Scan for the cell matching the given text and deliver its [x, y] coordinate at center. 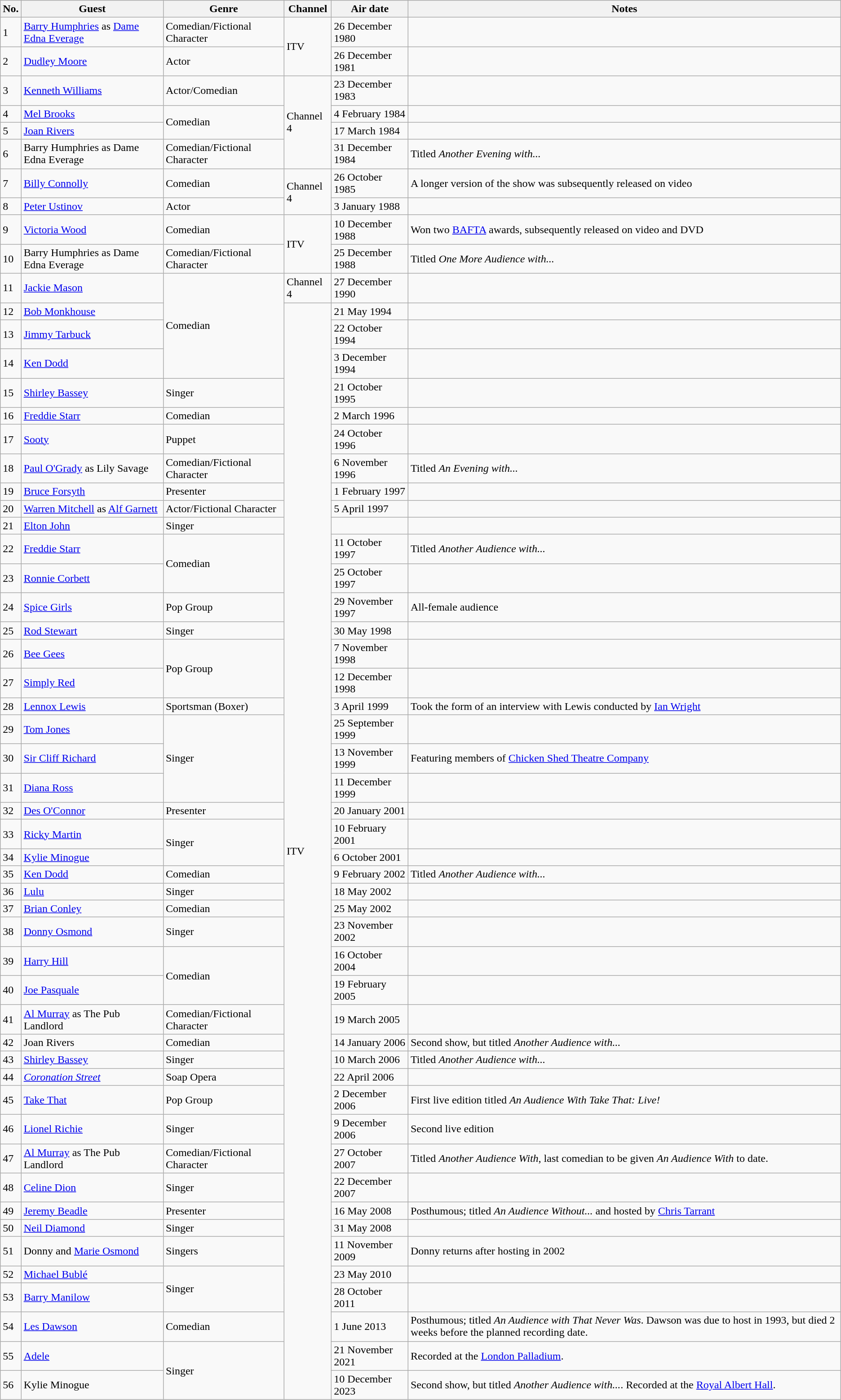
Brian Conley [92, 908]
No. [11, 9]
Recorded at the London Palladium. [624, 1356]
26 [11, 653]
25 May 2002 [370, 908]
22 [11, 549]
20 [11, 509]
3 December 1994 [370, 364]
30 [11, 758]
27 December 1990 [370, 288]
1 February 1997 [370, 492]
2 March 1996 [370, 416]
56 [11, 1385]
32 [11, 811]
Donny returns after hosting in 2002 [624, 1251]
Adele [92, 1356]
Genre [224, 9]
7 November 1998 [370, 653]
Take That [92, 1100]
3 [11, 91]
23 December 1983 [370, 91]
48 [11, 1188]
Titled An Evening with... [624, 468]
46 [11, 1130]
40 [11, 990]
15 [11, 393]
2 [11, 61]
1 [11, 32]
55 [11, 1356]
10 December 2023 [370, 1385]
12 December 1998 [370, 683]
4 February 1984 [370, 114]
Bob Monkhouse [92, 311]
9 [11, 229]
31 May 2008 [370, 1228]
25 [11, 630]
52 [11, 1274]
22 April 2006 [370, 1077]
27 October 2007 [370, 1158]
4 [11, 114]
3 April 1999 [370, 706]
10 [11, 259]
Bruce Forsyth [92, 492]
17 March 1984 [370, 131]
24 October 1996 [370, 439]
Puppet [224, 439]
28 October 2011 [370, 1298]
10 March 2006 [370, 1059]
Peter Ustinov [92, 206]
Jackie Mason [92, 288]
Ricky Martin [92, 834]
Notes [624, 9]
43 [11, 1059]
Jeremy Beadle [92, 1211]
47 [11, 1158]
Singers [224, 1251]
28 [11, 706]
19 [11, 492]
A longer version of the show was subsequently released on video [624, 183]
11 December 1999 [370, 788]
6 November 1996 [370, 468]
Rod Stewart [92, 630]
35 [11, 874]
54 [11, 1326]
5 April 1997 [370, 509]
21 May 1994 [370, 311]
21 [11, 526]
Actor/Fictional Character [224, 509]
Sir Cliff Richard [92, 758]
13 [11, 334]
23 [11, 578]
12 [11, 311]
Air date [370, 9]
11 November 2009 [370, 1251]
2 December 2006 [370, 1100]
Second live edition [624, 1130]
21 October 1995 [370, 393]
9 February 2002 [370, 874]
Sportsman (Boxer) [224, 706]
49 [11, 1211]
Actor/Comedian [224, 91]
39 [11, 961]
Lionel Richie [92, 1130]
13 November 1999 [370, 758]
22 October 1994 [370, 334]
Featuring members of Chicken Shed Theatre Company [624, 758]
Paul O'Grady as Lily Savage [92, 468]
Posthumous; titled An Audience Without... and hosted by Chris Tarrant [624, 1211]
26 October 1985 [370, 183]
6 October 2001 [370, 857]
7 [11, 183]
Coronation Street [92, 1077]
Elton John [92, 526]
Titled Another Evening with... [624, 154]
Barry Manilow [92, 1298]
Tom Jones [92, 730]
16 [11, 416]
Donny Osmond [92, 932]
Titled Another Audience With, last comedian to be given An Audience With to date. [624, 1158]
31 December 1984 [370, 154]
Des O'Connor [92, 811]
51 [11, 1251]
9 December 2006 [370, 1130]
31 [11, 788]
16 October 2004 [370, 961]
11 [11, 288]
22 December 2007 [370, 1188]
42 [11, 1042]
Celine Dion [92, 1188]
21 November 2021 [370, 1356]
53 [11, 1298]
19 March 2005 [370, 1019]
Posthumous; titled An Audience with That Never Was. Dawson was due to host in 1993, but died 2 weeks before the planned recording date. [624, 1326]
37 [11, 908]
3 January 1988 [370, 206]
Ronnie Corbett [92, 578]
Bee Gees [92, 653]
Warren Mitchell as Alf Garnett [92, 509]
20 January 2001 [370, 811]
1 June 2013 [370, 1326]
Joe Pasquale [92, 990]
Victoria Wood [92, 229]
Neil Diamond [92, 1228]
27 [11, 683]
Kenneth Williams [92, 91]
Jimmy Tarbuck [92, 334]
Lennox Lewis [92, 706]
33 [11, 834]
25 December 1988 [370, 259]
First live edition titled An Audience With Take That: Live! [624, 1100]
Took the form of an interview with Lewis conducted by Ian Wright [624, 706]
Mel Brooks [92, 114]
41 [11, 1019]
18 May 2002 [370, 891]
Spice Girls [92, 607]
Soap Opera [224, 1077]
Won two BAFTA awards, subsequently released on video and DVD [624, 229]
38 [11, 932]
24 [11, 607]
Sooty [92, 439]
34 [11, 857]
Second show, but titled Another Audience with... [624, 1042]
6 [11, 154]
36 [11, 891]
8 [11, 206]
10 December 1988 [370, 229]
19 February 2005 [370, 990]
Dudley Moore [92, 61]
50 [11, 1228]
29 November 1997 [370, 607]
45 [11, 1100]
Donny and Marie Osmond [92, 1251]
Guest [92, 9]
Channel [307, 9]
Diana Ross [92, 788]
29 [11, 730]
Les Dawson [92, 1326]
Simply Red [92, 683]
23 May 2010 [370, 1274]
14 [11, 364]
26 December 1980 [370, 32]
18 [11, 468]
25 October 1997 [370, 578]
Titled One More Audience with... [624, 259]
44 [11, 1077]
10 February 2001 [370, 834]
Lulu [92, 891]
17 [11, 439]
26 December 1981 [370, 61]
Billy Connolly [92, 183]
5 [11, 131]
30 May 1998 [370, 630]
23 November 2002 [370, 932]
25 September 1999 [370, 730]
Harry Hill [92, 961]
14 January 2006 [370, 1042]
Michael Bublé [92, 1274]
All-female audience [624, 607]
16 May 2008 [370, 1211]
Second show, but titled Another Audience with.... Recorded at the Royal Albert Hall. [624, 1385]
11 October 1997 [370, 549]
